Find where the given text appears and provide that cell's center as (X, Y) coordinate. 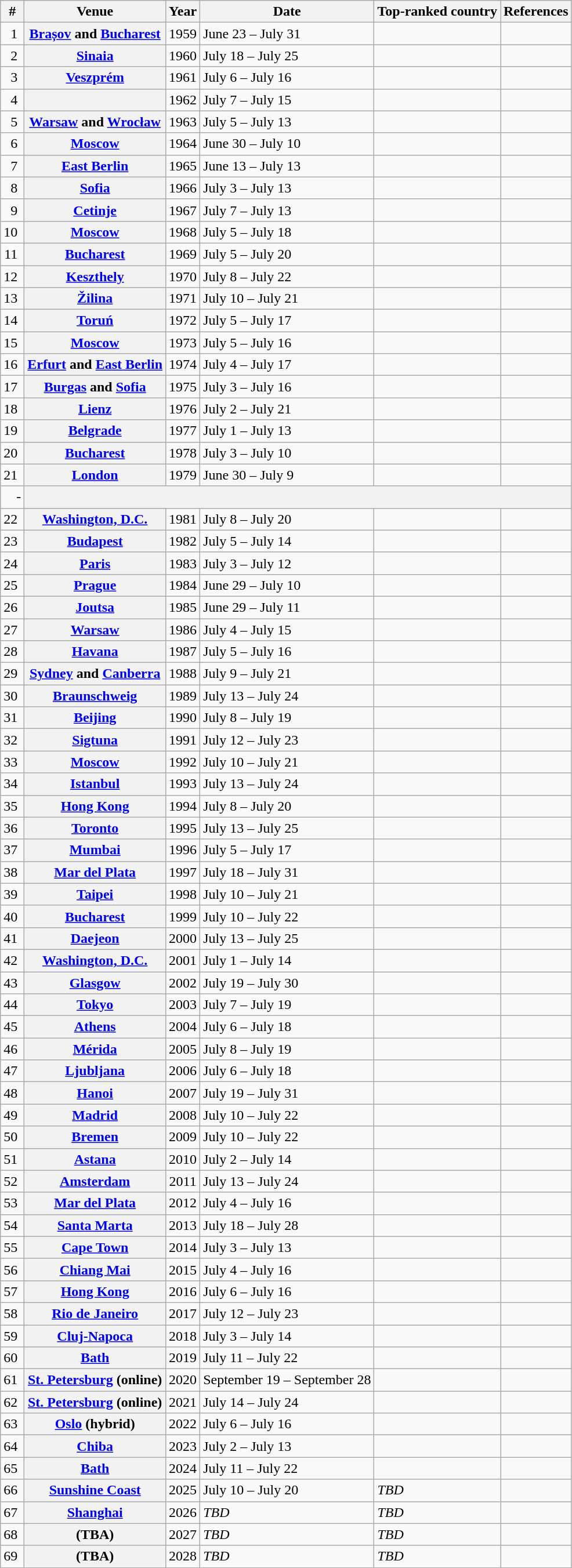
Daejeon (95, 938)
31 (13, 718)
24 (13, 563)
Amsterdam (95, 1181)
July 2 – July 21 (287, 409)
59 (13, 1335)
10 (13, 232)
47 (13, 1071)
July 14 – July 24 (287, 1402)
2014 (183, 1247)
July 1 – July 13 (287, 431)
18 (13, 409)
Mumbai (95, 850)
September 19 – September 28 (287, 1380)
Belgrade (95, 431)
July 5 – July 14 (287, 541)
1963 (183, 122)
Toruń (95, 321)
1974 (183, 365)
July 9 – July 21 (287, 674)
53 (13, 1203)
25 (13, 585)
1977 (183, 431)
1987 (183, 652)
Ljubljana (95, 1071)
51 (13, 1159)
2026 (183, 1512)
3 (13, 78)
1976 (183, 409)
43 (13, 983)
Beijing (95, 718)
63 (13, 1424)
68 (13, 1534)
2011 (183, 1181)
2025 (183, 1490)
1960 (183, 56)
1975 (183, 387)
23 (13, 541)
1970 (183, 277)
July 7 – July 19 (287, 1005)
Veszprém (95, 78)
1988 (183, 674)
6 (13, 144)
1986 (183, 629)
Prague (95, 585)
Top-ranked country (437, 12)
2021 (183, 1402)
Glasgow (95, 983)
2009 (183, 1137)
June 23 – July 31 (287, 34)
1997 (183, 872)
65 (13, 1468)
Sofia (95, 188)
# (13, 12)
2005 (183, 1049)
44 (13, 1005)
2007 (183, 1093)
50 (13, 1137)
66 (13, 1490)
Paris (95, 563)
2002 (183, 983)
Sunshine Coast (95, 1490)
61 (13, 1380)
July 18 – July 31 (287, 872)
Joutsa (95, 607)
1998 (183, 894)
Chiba (95, 1446)
Venue (95, 12)
36 (13, 828)
London (95, 475)
Sydney and Canberra (95, 674)
8 (13, 188)
2027 (183, 1534)
1966 (183, 188)
11 (13, 254)
Santa Marta (95, 1225)
July 5 – July 18 (287, 232)
12 (13, 277)
1973 (183, 343)
55 (13, 1247)
July 5 – July 20 (287, 254)
Brașov and Bucharest (95, 34)
Keszthely (95, 277)
2022 (183, 1424)
Žilina (95, 299)
1978 (183, 453)
39 (13, 894)
1972 (183, 321)
1993 (183, 784)
June 29 – July 10 (287, 585)
54 (13, 1225)
1964 (183, 144)
56 (13, 1269)
East Berlin (95, 166)
1 (13, 34)
52 (13, 1181)
July 19 – July 30 (287, 983)
1994 (183, 806)
27 (13, 629)
1996 (183, 850)
Lienz (95, 409)
Rio de Janeiro (95, 1313)
July 10 – July 20 (287, 1490)
July 4 – July 17 (287, 365)
Warsaw (95, 629)
57 (13, 1291)
17 (13, 387)
July 2 – July 13 (287, 1446)
1968 (183, 232)
Cape Town (95, 1247)
1984 (183, 585)
19 (13, 431)
Chiang Mai (95, 1269)
July 5 – July 13 (287, 122)
5 (13, 122)
1965 (183, 166)
July 19 – July 31 (287, 1093)
2 (13, 56)
1985 (183, 607)
1995 (183, 828)
2013 (183, 1225)
Budapest (95, 541)
July 4 – July 15 (287, 629)
Mérida (95, 1049)
30 (13, 696)
48 (13, 1093)
22 (13, 519)
2004 (183, 1027)
20 (13, 453)
2000 (183, 938)
June 30 – July 9 (287, 475)
Istanbul (95, 784)
Sigtuna (95, 740)
Date (287, 12)
Burgas and Sofia (95, 387)
1969 (183, 254)
1999 (183, 916)
Oslo (hybrid) (95, 1424)
July 1 – July 14 (287, 960)
2003 (183, 1005)
29 (13, 674)
July 3 – July 12 (287, 563)
46 (13, 1049)
26 (13, 607)
July 18 – July 25 (287, 56)
7 (13, 166)
35 (13, 806)
62 (13, 1402)
60 (13, 1358)
June 13 – July 13 (287, 166)
1962 (183, 100)
1959 (183, 34)
58 (13, 1313)
2016 (183, 1291)
Warsaw and Wrocław (95, 122)
Astana (95, 1159)
1992 (183, 762)
42 (13, 960)
37 (13, 850)
14 (13, 321)
Bremen (95, 1137)
1979 (183, 475)
2019 (183, 1358)
21 (13, 475)
2024 (183, 1468)
Madrid (95, 1115)
64 (13, 1446)
References (536, 12)
28 (13, 652)
Taipei (95, 894)
2018 (183, 1335)
Cetinje (95, 210)
2023 (183, 1446)
July 7 – July 15 (287, 100)
1967 (183, 210)
41 (13, 938)
40 (13, 916)
2006 (183, 1071)
45 (13, 1027)
1982 (183, 541)
June 29 – July 11 (287, 607)
1961 (183, 78)
Cluj-Napoca (95, 1335)
June 30 – July 10 (287, 144)
34 (13, 784)
4 (13, 100)
1990 (183, 718)
Braunschweig (95, 696)
Hanoi (95, 1093)
16 (13, 365)
13 (13, 299)
- (13, 497)
32 (13, 740)
1991 (183, 740)
69 (13, 1556)
2010 (183, 1159)
July 2 – July 14 (287, 1159)
2001 (183, 960)
2015 (183, 1269)
July 8 – July 22 (287, 277)
2020 (183, 1380)
2008 (183, 1115)
Erfurt and East Berlin (95, 365)
1989 (183, 696)
1971 (183, 299)
Athens (95, 1027)
July 7 – July 13 (287, 210)
2012 (183, 1203)
Sinaia (95, 56)
67 (13, 1512)
July 3 – July 10 (287, 453)
1981 (183, 519)
2028 (183, 1556)
15 (13, 343)
38 (13, 872)
Tokyo (95, 1005)
33 (13, 762)
Year (183, 12)
July 3 – July 16 (287, 387)
July 18 – July 28 (287, 1225)
Havana (95, 652)
49 (13, 1115)
9 (13, 210)
1983 (183, 563)
Toronto (95, 828)
2017 (183, 1313)
July 3 – July 14 (287, 1335)
Shanghai (95, 1512)
